Scan for the cell matching the given text and deliver its [X, Y] coordinate at center. 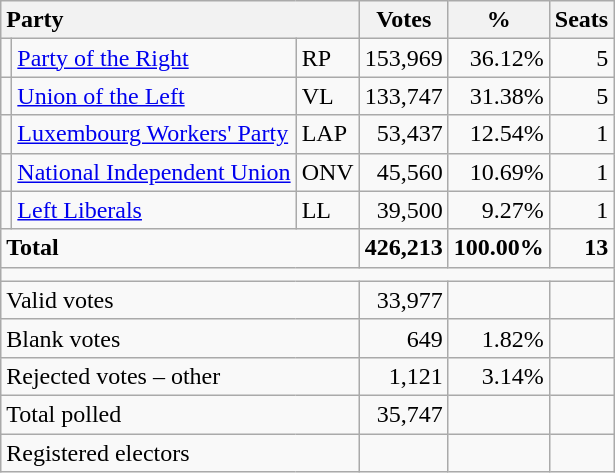
Union of the Left [154, 96]
Party of the Right [154, 58]
3.14% [498, 376]
Votes [404, 20]
Party [180, 20]
1,121 [404, 376]
12.54% [498, 134]
133,747 [404, 96]
National Independent Union [154, 172]
Registered electors [180, 453]
33,977 [404, 300]
31.38% [498, 96]
1.82% [498, 338]
45,560 [404, 172]
Luxembourg Workers' Party [154, 134]
Seats [581, 20]
% [498, 20]
35,747 [404, 414]
9.27% [498, 210]
100.00% [498, 248]
426,213 [404, 248]
Blank votes [180, 338]
VL [328, 96]
649 [404, 338]
Left Liberals [154, 210]
13 [581, 248]
153,969 [404, 58]
36.12% [498, 58]
Rejected votes – other [180, 376]
LAP [328, 134]
Total polled [180, 414]
39,500 [404, 210]
Valid votes [180, 300]
ONV [328, 172]
Total [180, 248]
53,437 [404, 134]
10.69% [498, 172]
RP [328, 58]
LL [328, 210]
